Capture the cell that displays the provided text and extract its (X, Y) central coordinate. 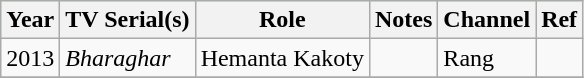
Role (282, 20)
TV Serial(s) (128, 20)
Hemanta Kakoty (282, 58)
Notes (403, 20)
2013 (30, 58)
Ref (560, 20)
Bharaghar (128, 58)
Rang (487, 58)
Channel (487, 20)
Year (30, 20)
